Determine the (x, y) coordinate at the center of the cell enclosing the given text.  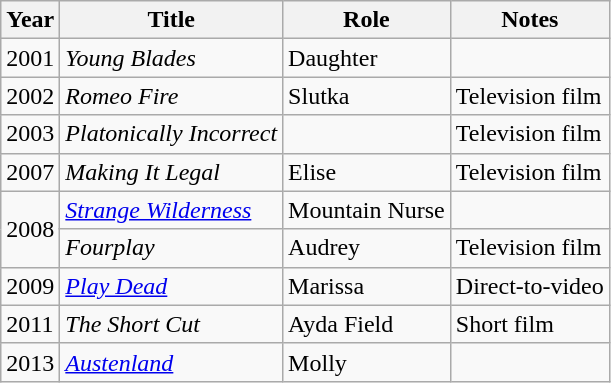
Elise (367, 172)
2013 (30, 362)
Fourplay (172, 248)
2002 (30, 96)
2009 (30, 286)
Play Dead (172, 286)
Marissa (367, 286)
2003 (30, 134)
Role (367, 20)
Short film (530, 324)
2008 (30, 229)
Direct-to-video (530, 286)
2011 (30, 324)
Ayda Field (367, 324)
Making It Legal (172, 172)
Platonically Incorrect (172, 134)
Title (172, 20)
Mountain Nurse (367, 210)
Notes (530, 20)
The Short Cut (172, 324)
Daughter (367, 58)
Molly (367, 362)
Year (30, 20)
Austenland (172, 362)
2001 (30, 58)
2007 (30, 172)
Strange Wilderness (172, 210)
Audrey (367, 248)
Slutka (367, 96)
Young Blades (172, 58)
Romeo Fire (172, 96)
